Provide the (x, y) coordinate of the cell's center where the given text is located.  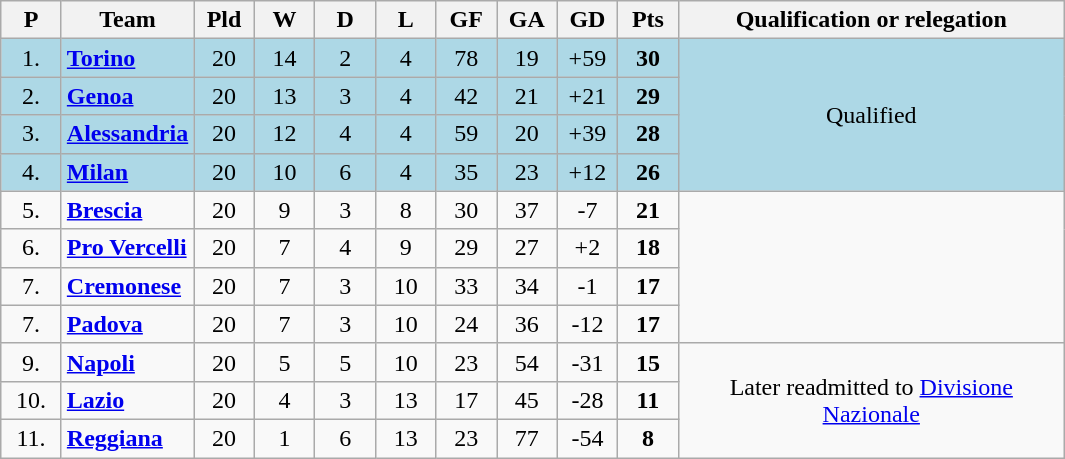
26 (648, 172)
24 (466, 324)
Pts (648, 20)
+2 (588, 248)
1 (284, 438)
-28 (588, 400)
-7 (588, 210)
9. (32, 362)
+21 (588, 96)
27 (528, 248)
14 (284, 58)
Lazio (127, 400)
2. (32, 96)
-31 (588, 362)
35 (466, 172)
Reggiana (127, 438)
Qualified (871, 115)
W (284, 20)
11 (648, 400)
-54 (588, 438)
GF (466, 20)
Torino (127, 58)
Padova (127, 324)
45 (528, 400)
1. (32, 58)
59 (466, 134)
Brescia (127, 210)
Napoli (127, 362)
Cremonese (127, 286)
5. (32, 210)
28 (648, 134)
D (346, 20)
33 (466, 286)
78 (466, 58)
36 (528, 324)
Alessandria (127, 134)
11. (32, 438)
-12 (588, 324)
P (32, 20)
GD (588, 20)
Later readmitted to Divisione Nazionale (871, 400)
12 (284, 134)
L (406, 20)
Team (127, 20)
+39 (588, 134)
Genoa (127, 96)
10. (32, 400)
34 (528, 286)
-1 (588, 286)
6. (32, 248)
+59 (588, 58)
Milan (127, 172)
18 (648, 248)
2 (346, 58)
+12 (588, 172)
42 (466, 96)
37 (528, 210)
54 (528, 362)
Pld (224, 20)
15 (648, 362)
Qualification or relegation (871, 20)
19 (528, 58)
4. (32, 172)
GA (528, 20)
Pro Vercelli (127, 248)
77 (528, 438)
3. (32, 134)
